Determine the (x, y) coordinate at the center of the cell enclosing the given text.  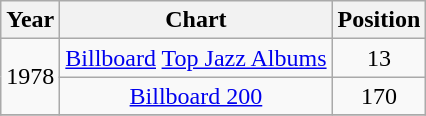
Billboard 200 (196, 96)
13 (379, 58)
170 (379, 96)
1978 (30, 77)
Chart (196, 20)
Position (379, 20)
Year (30, 20)
Billboard Top Jazz Albums (196, 58)
